For the text-containing cell, return its midpoint in (x, y) coordinate format. 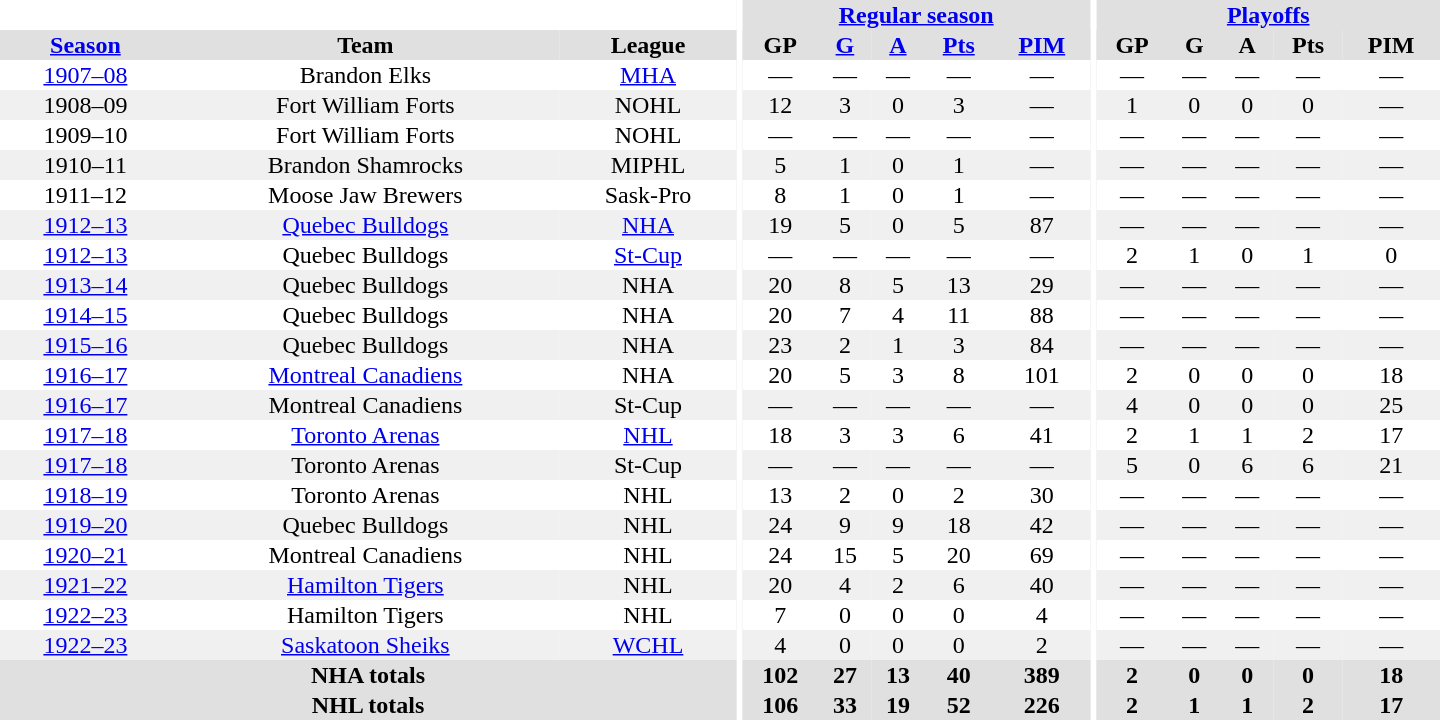
106 (780, 705)
87 (1042, 225)
MHA (648, 75)
Brandon Elks (366, 75)
30 (1042, 495)
1910–11 (86, 165)
1918–19 (86, 495)
1919–20 (86, 525)
1921–22 (86, 585)
Moose Jaw Brewers (366, 195)
Season (86, 45)
389 (1042, 675)
1907–08 (86, 75)
WCHL (648, 645)
League (648, 45)
Playoffs (1268, 15)
Team (366, 45)
1914–15 (86, 315)
88 (1042, 315)
52 (958, 705)
25 (1391, 405)
27 (844, 675)
21 (1391, 465)
Sask-Pro (648, 195)
42 (1042, 525)
11 (958, 315)
1920–21 (86, 555)
102 (780, 675)
41 (1042, 435)
15 (844, 555)
Saskatoon Sheiks (366, 645)
226 (1042, 705)
1913–14 (86, 285)
12 (780, 105)
1909–10 (86, 135)
84 (1042, 345)
69 (1042, 555)
33 (844, 705)
23 (780, 345)
MIPHL (648, 165)
101 (1042, 375)
Brandon Shamrocks (366, 165)
Regular season (916, 15)
1908–09 (86, 105)
1915–16 (86, 345)
NHA totals (368, 675)
NHL totals (368, 705)
29 (1042, 285)
1911–12 (86, 195)
